Provide the (x, y) coordinate of the cell's center where the given text is located.  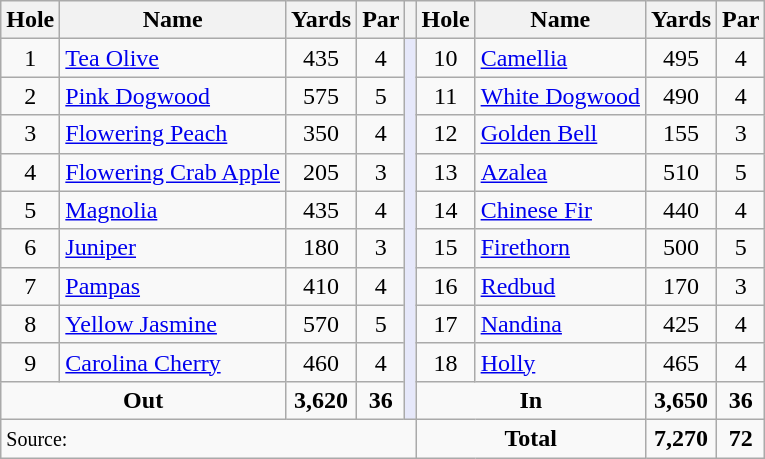
180 (322, 248)
3,620 (322, 400)
570 (322, 324)
White Dogwood (560, 96)
490 (680, 96)
Flowering Crab Apple (173, 172)
465 (680, 362)
72 (741, 438)
410 (322, 286)
9 (30, 362)
205 (322, 172)
In (530, 400)
425 (680, 324)
16 (446, 286)
2 (30, 96)
460 (322, 362)
510 (680, 172)
170 (680, 286)
7 (30, 286)
Camellia (560, 58)
12 (446, 134)
350 (322, 134)
7,270 (680, 438)
1 (30, 58)
Holly (560, 362)
18 (446, 362)
Juniper (173, 248)
Chinese Fir (560, 210)
Golden Bell (560, 134)
15 (446, 248)
575 (322, 96)
6 (30, 248)
Total (530, 438)
440 (680, 210)
Yellow Jasmine (173, 324)
Firethorn (560, 248)
Redbud (560, 286)
Pampas (173, 286)
495 (680, 58)
Nandina (560, 324)
Azalea (560, 172)
Source: (208, 438)
13 (446, 172)
Flowering Peach (173, 134)
Out (144, 400)
Pink Dogwood (173, 96)
14 (446, 210)
500 (680, 248)
11 (446, 96)
10 (446, 58)
155 (680, 134)
17 (446, 324)
3,650 (680, 400)
Tea Olive (173, 58)
Magnolia (173, 210)
Carolina Cherry (173, 362)
8 (30, 324)
